Scan for the cell matching the given text and deliver its (X, Y) coordinate at center. 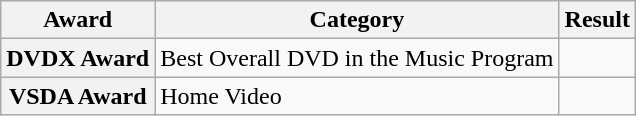
DVDX Award (78, 58)
VSDA Award (78, 96)
Best Overall DVD in the Music Program (357, 58)
Home Video (357, 96)
Award (78, 20)
Result (597, 20)
Category (357, 20)
